Return the (x, y) coordinate for the center point of the cell that contains the specified text.  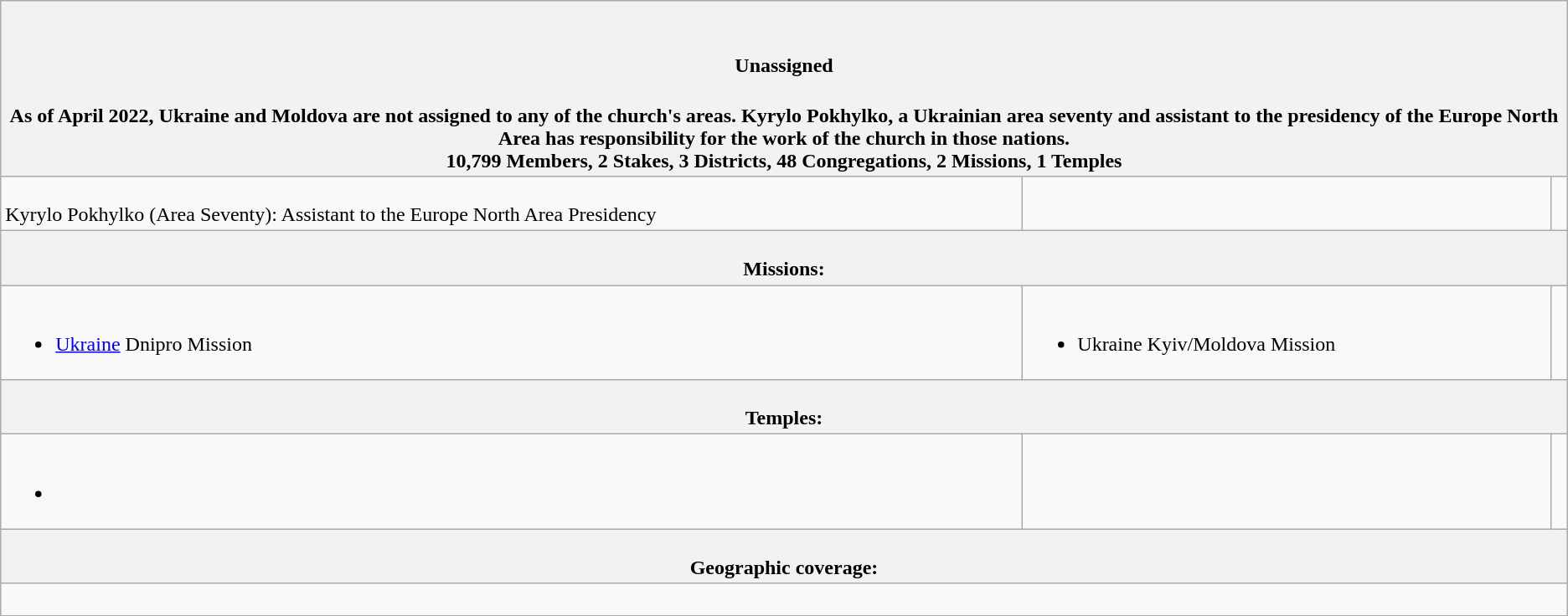
Kyrylo Pokhylko (Area Seventy): Assistant to the Europe North Area Presidency (512, 204)
Missions: (784, 258)
Geographic coverage: (784, 556)
Ukraine Dnipro Mission (512, 333)
Temples: (784, 407)
Ukraine Kyiv/Moldova Mission (1287, 333)
